Extract the (X, Y) coordinate from the center of the cell holding the provided text.  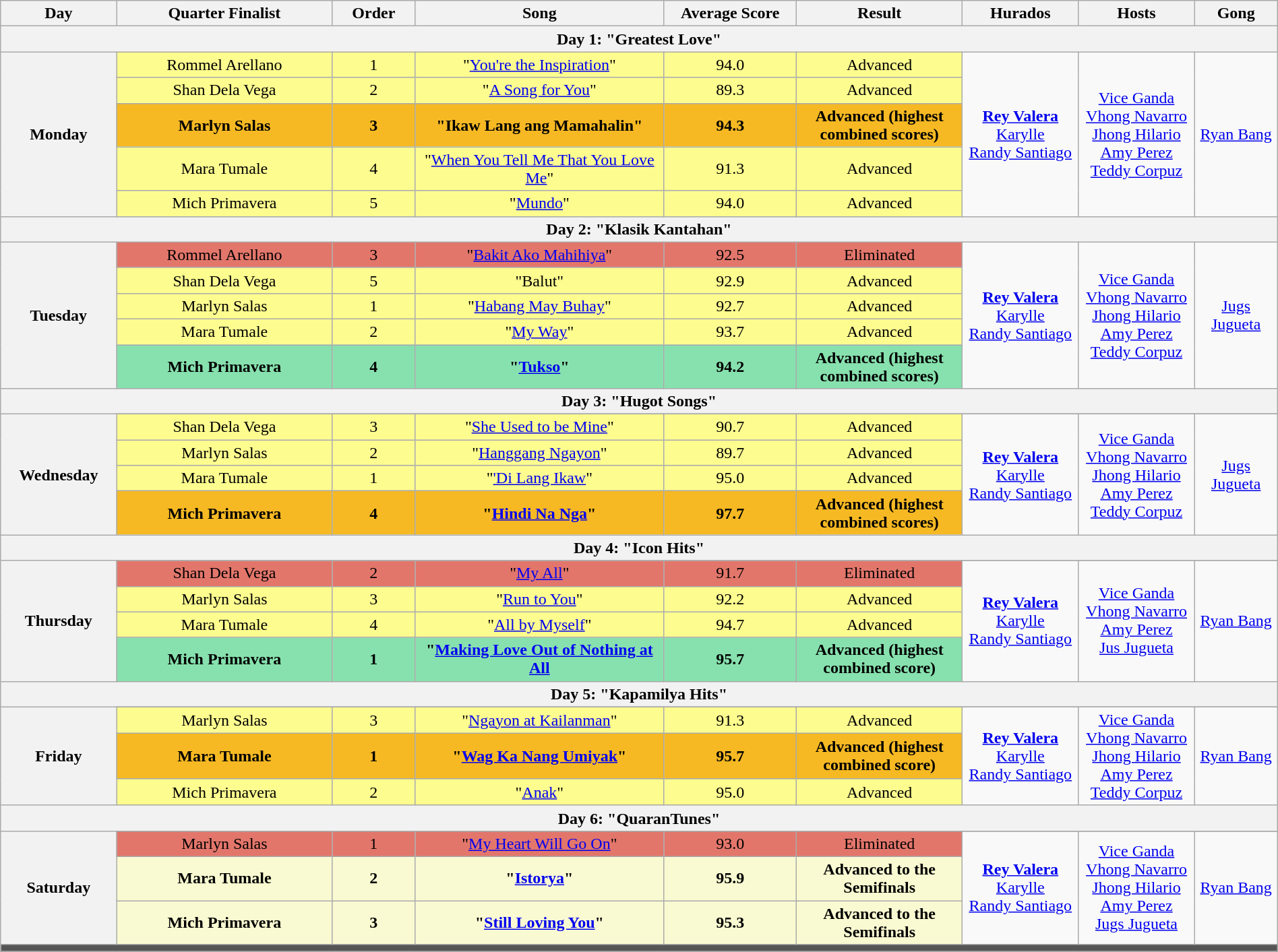
Day 1: "Greatest Love" (639, 39)
Vice Ganda Vhong NavarroJhong HilarioAmy PerezJugs Jugueta (1136, 887)
Order (373, 13)
"A Song for You" (539, 90)
92.9 (731, 280)
"My All" (539, 573)
Wednesday (59, 474)
97.7 (731, 513)
"Anak" (539, 792)
"My Heart Will Go On" (539, 844)
95.3 (731, 922)
Monday (59, 134)
Day 4: "Icon Hits" (639, 548)
"My Way" (539, 331)
"Habang May Buhay" (539, 306)
Hosts (1136, 13)
"Ikaw Lang ang Mamahalin" (539, 125)
"Balut" (539, 280)
92.2 (731, 599)
94.7 (731, 625)
Friday (59, 756)
92.7 (731, 306)
94.2 (731, 367)
94.3 (731, 125)
"Hindi Na Nga" (539, 513)
"Bakit Ako Mahihiya" (539, 255)
Average Score (731, 13)
Tuesday (59, 315)
"'Di Lang Ikaw" (539, 478)
"All by Myself" (539, 625)
95.9 (731, 879)
"Still Loving You" (539, 922)
Song (539, 13)
Saturday (59, 887)
"Wag Ka Nang Umiyak" (539, 756)
"Hanggang Ngayon" (539, 453)
"When You Tell Me That You Love Me" (539, 168)
Quarter Finalist (224, 13)
Hurados (1021, 13)
90.7 (731, 427)
"You're the Inspiration" (539, 65)
Day 3: "Hugot Songs" (639, 402)
Result (880, 13)
Gong (1236, 13)
"Tukso" (539, 367)
93.0 (731, 844)
Day 5: "Kapamilya Hits" (639, 694)
89.7 (731, 453)
Day (59, 13)
93.7 (731, 331)
Day 2: "Klasik Kantahan" (639, 229)
"She Used to be Mine" (539, 427)
Thursday (59, 621)
92.5 (731, 255)
"Run to You" (539, 599)
"Mundo" (539, 203)
89.3 (731, 90)
91.7 (731, 573)
Vice Ganda Vhong NavarroAmy PerezJus Jugueta (1136, 621)
"Ngayon at Kailanman" (539, 720)
Day 6: "QuaranTunes" (639, 818)
"Istorya" (539, 879)
"Making Love Out of Nothing at All (539, 659)
